Extract the (x, y) coordinate from the center of the cell holding the provided text.  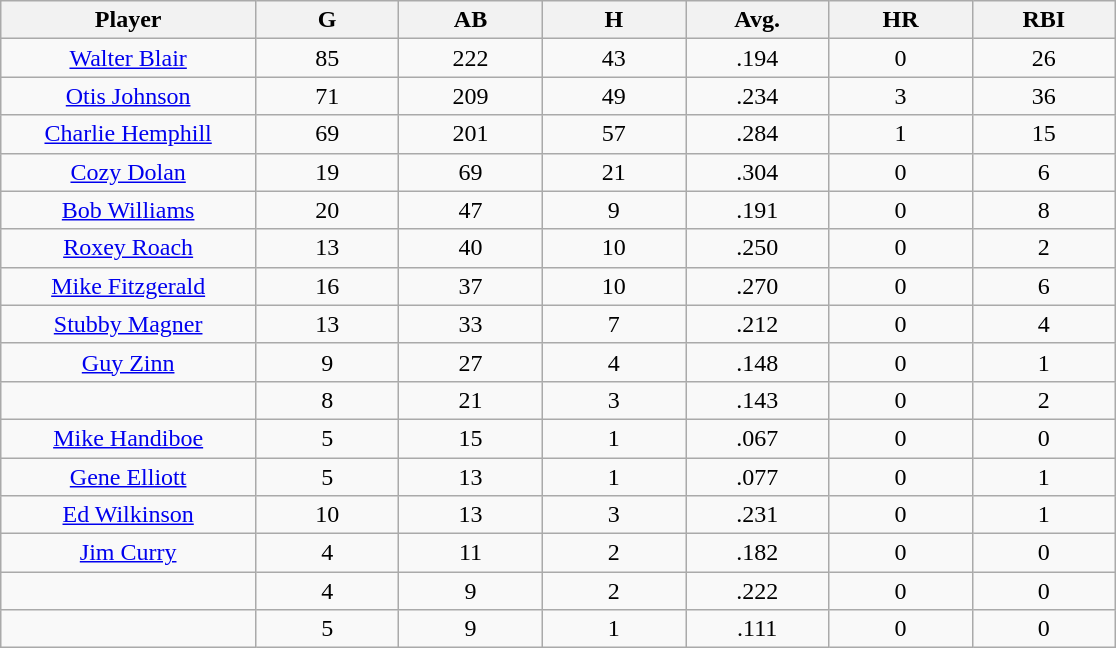
40 (470, 248)
Charlie Hemphill (128, 134)
33 (470, 324)
.222 (758, 591)
RBI (1044, 20)
209 (470, 96)
H (614, 20)
Stubby Magner (128, 324)
Mike Handiboe (128, 438)
.284 (758, 134)
.148 (758, 362)
36 (1044, 96)
20 (328, 210)
19 (328, 172)
Mike Fitzgerald (128, 286)
.182 (758, 553)
43 (614, 58)
Bob Williams (128, 210)
.250 (758, 248)
85 (328, 58)
.234 (758, 96)
Walter Blair (128, 58)
201 (470, 134)
11 (470, 553)
.143 (758, 400)
Ed Wilkinson (128, 515)
Gene Elliott (128, 477)
26 (1044, 58)
27 (470, 362)
Cozy Dolan (128, 172)
.191 (758, 210)
71 (328, 96)
.270 (758, 286)
Roxey Roach (128, 248)
37 (470, 286)
16 (328, 286)
.194 (758, 58)
.304 (758, 172)
7 (614, 324)
Avg. (758, 20)
Guy Zinn (128, 362)
47 (470, 210)
.212 (758, 324)
AB (470, 20)
.231 (758, 515)
HR (900, 20)
57 (614, 134)
49 (614, 96)
.077 (758, 477)
Player (128, 20)
.111 (758, 629)
Jim Curry (128, 553)
G (328, 20)
.067 (758, 438)
222 (470, 58)
Otis Johnson (128, 96)
